Return the (x, y) coordinate for the center point of the cell that contains the specified text.  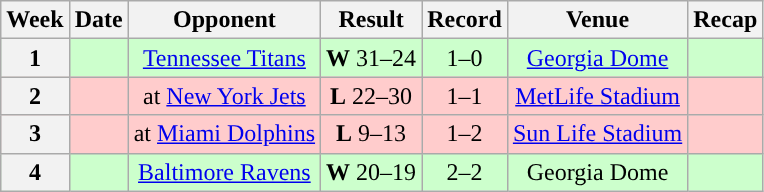
at Miami Dolphins (224, 134)
1–1 (465, 96)
W 31–24 (372, 58)
Tennessee Titans (224, 58)
1–0 (465, 58)
1 (35, 58)
2–2 (465, 172)
Sun Life Stadium (597, 134)
Record (465, 20)
Recap (726, 20)
3 (35, 134)
Week (35, 20)
Baltimore Ravens (224, 172)
Venue (597, 20)
Result (372, 20)
Opponent (224, 20)
1–2 (465, 134)
MetLife Stadium (597, 96)
W 20–19 (372, 172)
at New York Jets (224, 96)
2 (35, 96)
L 9–13 (372, 134)
Date (98, 20)
4 (35, 172)
L 22–30 (372, 96)
